Scan for the cell matching the given text and deliver its (x, y) coordinate at center. 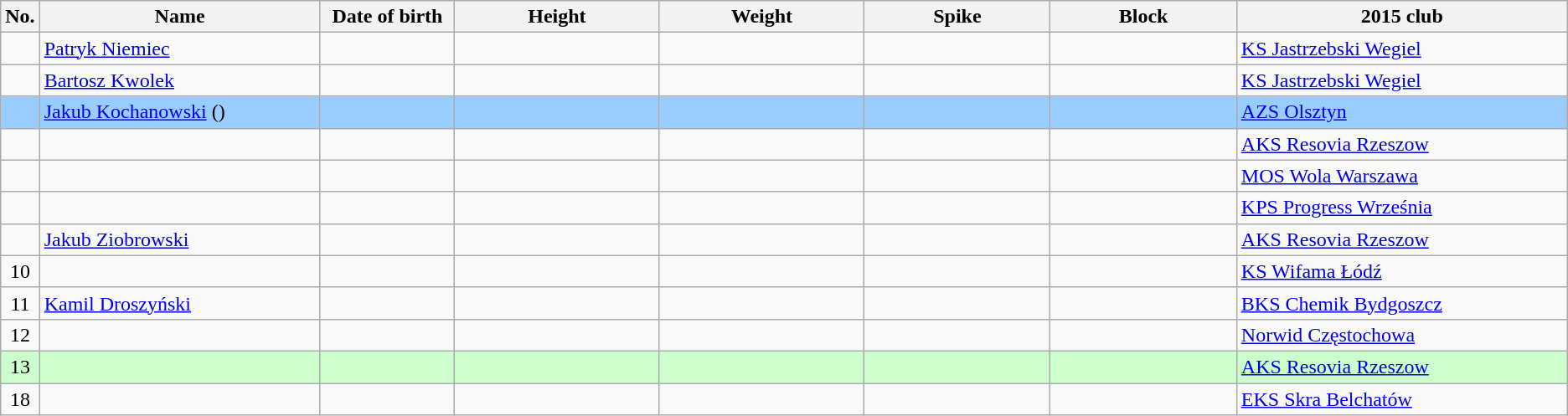
Spike (957, 17)
EKS Skra Belchatów (1402, 399)
11 (20, 303)
KS Wifama Łódź (1402, 271)
Height (557, 17)
Norwid Częstochowa (1402, 335)
MOS Wola Warszawa (1402, 176)
Date of birth (387, 17)
10 (20, 271)
KPS Progress Września (1402, 208)
No. (20, 17)
Patryk Niemiec (179, 49)
Bartosz Kwolek (179, 80)
Weight (762, 17)
12 (20, 335)
Jakub Ziobrowski (179, 239)
Name (179, 17)
AZS Olsztyn (1402, 112)
BKS Chemik Bydgoszcz (1402, 303)
Jakub Kochanowski () (179, 112)
18 (20, 399)
13 (20, 367)
Kamil Droszyński (179, 303)
2015 club (1402, 17)
Block (1143, 17)
